Extract the (x, y) coordinate from the center of the cell holding the provided text.  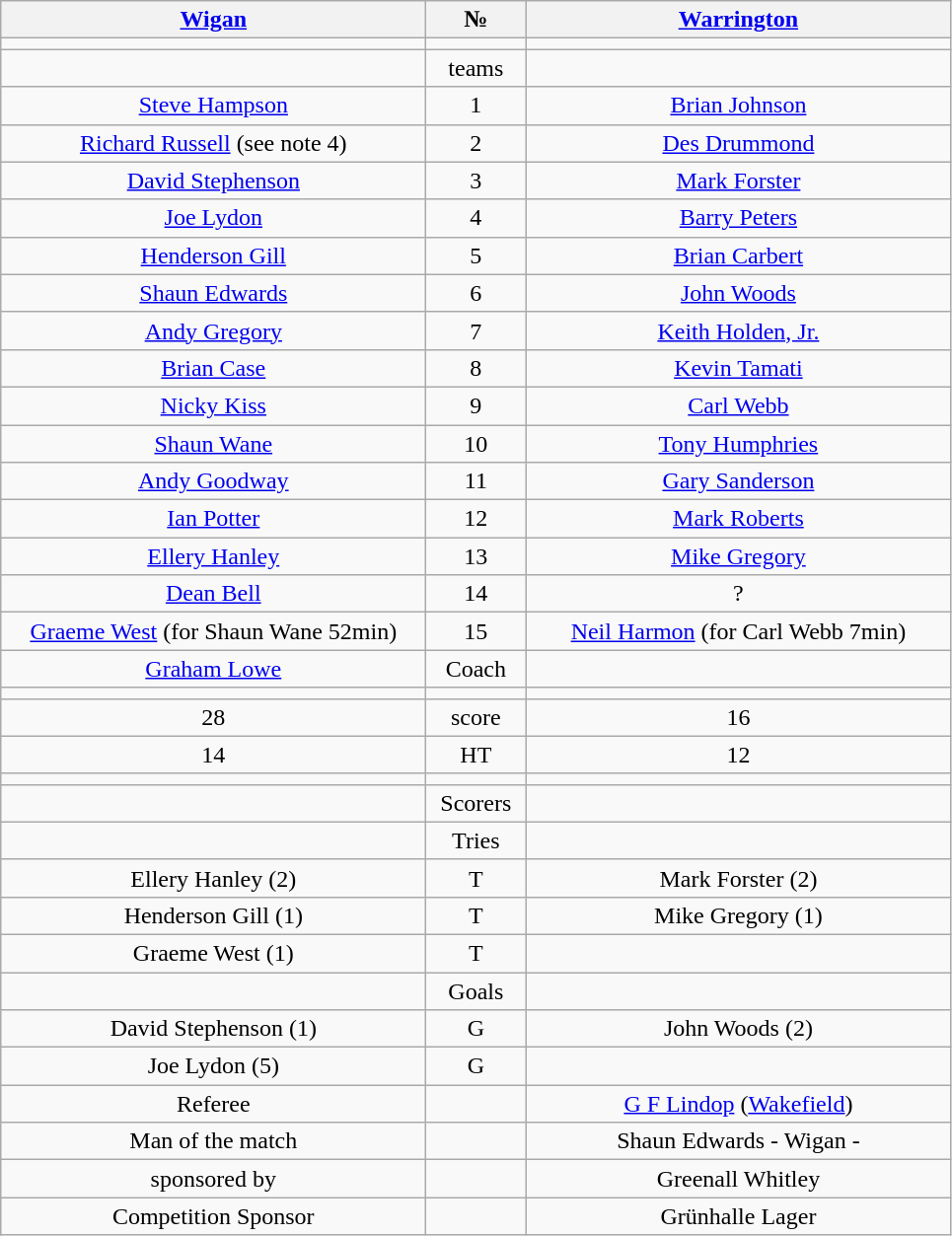
Joe Lydon (5) (213, 1066)
Shaun Wane (213, 443)
Graeme West (for Shaun Wane 52min) (213, 631)
5 (476, 255)
10 (476, 443)
Shaun Edwards (213, 293)
Coach (476, 669)
Steve Hampson (213, 106)
Graham Lowe (213, 669)
Dean Bell (213, 594)
David Stephenson (1) (213, 1029)
Henderson Gill (1) (213, 915)
15 (476, 631)
Mark Roberts (738, 519)
8 (476, 368)
Man of the match (213, 1141)
№ (476, 20)
Andy Gregory (213, 330)
28 (213, 717)
Des Drummond (738, 143)
Tony Humphries (738, 443)
Ellery Hanley (2) (213, 878)
? (738, 594)
Mark Forster (738, 181)
Nicky Kiss (213, 405)
score (476, 717)
9 (476, 405)
Mike Gregory (1) (738, 915)
Grünhalle Lager (738, 1216)
Henderson Gill (213, 255)
Joe Lydon (213, 218)
16 (738, 717)
Kevin Tamati (738, 368)
Ellery Hanley (213, 556)
Graeme West (1) (213, 953)
Richard Russell (see note 4) (213, 143)
Greenall Whitley (738, 1179)
2 (476, 143)
teams (476, 68)
Gary Sanderson (738, 481)
Brian Carbert (738, 255)
Keith Holden, Jr. (738, 330)
Referee (213, 1104)
Goals (476, 991)
11 (476, 481)
Competition Sponsor (213, 1216)
Shaun Edwards - Wigan - (738, 1141)
David Stephenson (213, 181)
Brian Case (213, 368)
4 (476, 218)
3 (476, 181)
6 (476, 293)
7 (476, 330)
Ian Potter (213, 519)
HT (476, 755)
Carl Webb (738, 405)
Neil Harmon (for Carl Webb 7min) (738, 631)
1 (476, 106)
Andy Goodway (213, 481)
Warrington (738, 20)
Wigan (213, 20)
Tries (476, 840)
sponsored by (213, 1179)
G F Lindop (Wakefield) (738, 1104)
John Woods (738, 293)
Barry Peters (738, 218)
Mark Forster (2) (738, 878)
John Woods (2) (738, 1029)
Mike Gregory (738, 556)
13 (476, 556)
Brian Johnson (738, 106)
Scorers (476, 803)
